Search for the cell housing the specified text and yield its (X, Y) center coordinate. 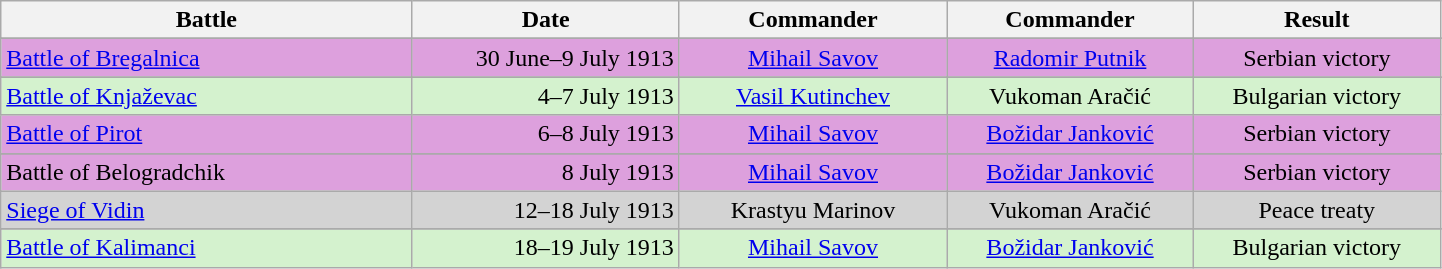
Battle of Bregalnica (206, 58)
6–8 July 1913 (546, 134)
Battle (206, 20)
Result (1316, 20)
18–19 July 1913 (546, 248)
Radomir Putnik (1070, 58)
Battle of Knjaževac (206, 96)
30 June–9 July 1913 (546, 58)
12–18 July 1913 (546, 210)
Krastyu Marinov (812, 210)
Date (546, 20)
Vasil Kutinchev (812, 96)
Battle of Pirot (206, 134)
8 July 1913 (546, 172)
Peace treaty (1316, 210)
Battle of Belogradchik (206, 172)
Siege of Vidin (206, 210)
Battle of Kalimanci (206, 248)
4–7 July 1913 (546, 96)
